Search for the cell housing the specified text and yield its [x, y] center coordinate. 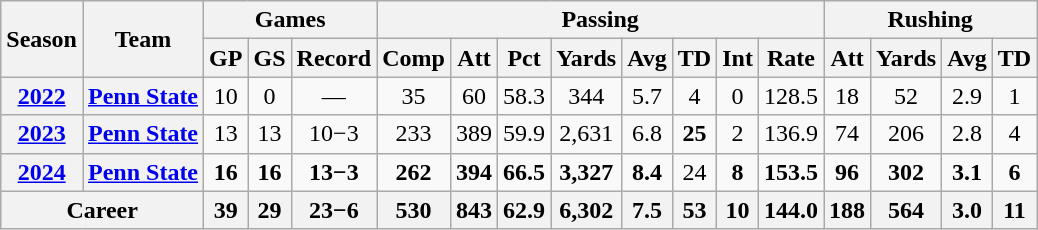
233 [414, 134]
Comp [414, 58]
3.0 [968, 210]
2023 [42, 134]
2.9 [968, 96]
— [334, 96]
394 [474, 172]
Passing [600, 20]
8.4 [648, 172]
Record [334, 58]
Rate [790, 58]
530 [414, 210]
66.5 [524, 172]
60 [474, 96]
7.5 [648, 210]
62.9 [524, 210]
144.0 [790, 210]
Pct [524, 58]
6.8 [648, 134]
128.5 [790, 96]
2024 [42, 172]
2 [738, 134]
96 [848, 172]
344 [586, 96]
2,631 [586, 134]
843 [474, 210]
GS [270, 58]
188 [848, 210]
3.1 [968, 172]
302 [906, 172]
58.3 [524, 96]
39 [226, 210]
18 [848, 96]
6,302 [586, 210]
8 [738, 172]
59.9 [524, 134]
1 [1014, 96]
2.8 [968, 134]
23−6 [334, 210]
5.7 [648, 96]
Season [42, 39]
GP [226, 58]
Games [290, 20]
Team [142, 39]
53 [694, 210]
Int [738, 58]
Career [102, 210]
2022 [42, 96]
6 [1014, 172]
11 [1014, 210]
25 [694, 134]
29 [270, 210]
389 [474, 134]
Rushing [930, 20]
10−3 [334, 134]
153.5 [790, 172]
74 [848, 134]
262 [414, 172]
35 [414, 96]
136.9 [790, 134]
564 [906, 210]
24 [694, 172]
13−3 [334, 172]
3,327 [586, 172]
206 [906, 134]
52 [906, 96]
